Return the [X, Y] coordinate for the center point of the cell that contains the specified text.  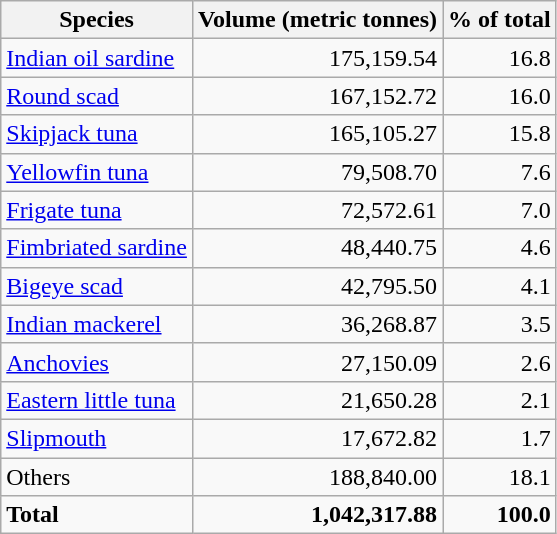
36,268.87 [317, 324]
7.0 [500, 210]
Round scad [97, 96]
Indian mackerel [97, 324]
167,152.72 [317, 96]
100.0 [500, 515]
Species [97, 20]
Total [97, 515]
79,508.70 [317, 172]
Eastern little tuna [97, 400]
Frigate tuna [97, 210]
2.1 [500, 400]
4.6 [500, 248]
Skipjack tuna [97, 134]
Volume (metric tonnes) [317, 20]
Slipmouth [97, 438]
16.8 [500, 58]
1,042,317.88 [317, 515]
18.1 [500, 477]
2.6 [500, 362]
Yellowfin tuna [97, 172]
188,840.00 [317, 477]
Fimbriated sardine [97, 248]
165,105.27 [317, 134]
27,150.09 [317, 362]
72,572.61 [317, 210]
Others [97, 477]
21,650.28 [317, 400]
3.5 [500, 324]
% of total [500, 20]
4.1 [500, 286]
Bigeye scad [97, 286]
48,440.75 [317, 248]
7.6 [500, 172]
17,672.82 [317, 438]
42,795.50 [317, 286]
175,159.54 [317, 58]
15.8 [500, 134]
Anchovies [97, 362]
Indian oil sardine [97, 58]
16.0 [500, 96]
1.7 [500, 438]
